For the text-containing cell, return its midpoint in (x, y) coordinate format. 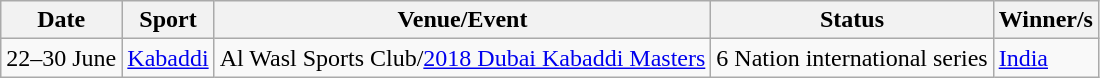
Kabaddi (168, 58)
Status (852, 20)
Al Wasl Sports Club/2018 Dubai Kabaddi Masters (462, 58)
6 Nation international series (852, 58)
22–30 June (62, 58)
Venue/Event (462, 20)
Date (62, 20)
Winner/s (1046, 20)
Sport (168, 20)
India (1046, 58)
